Search for the cell housing the specified text and yield its [x, y] center coordinate. 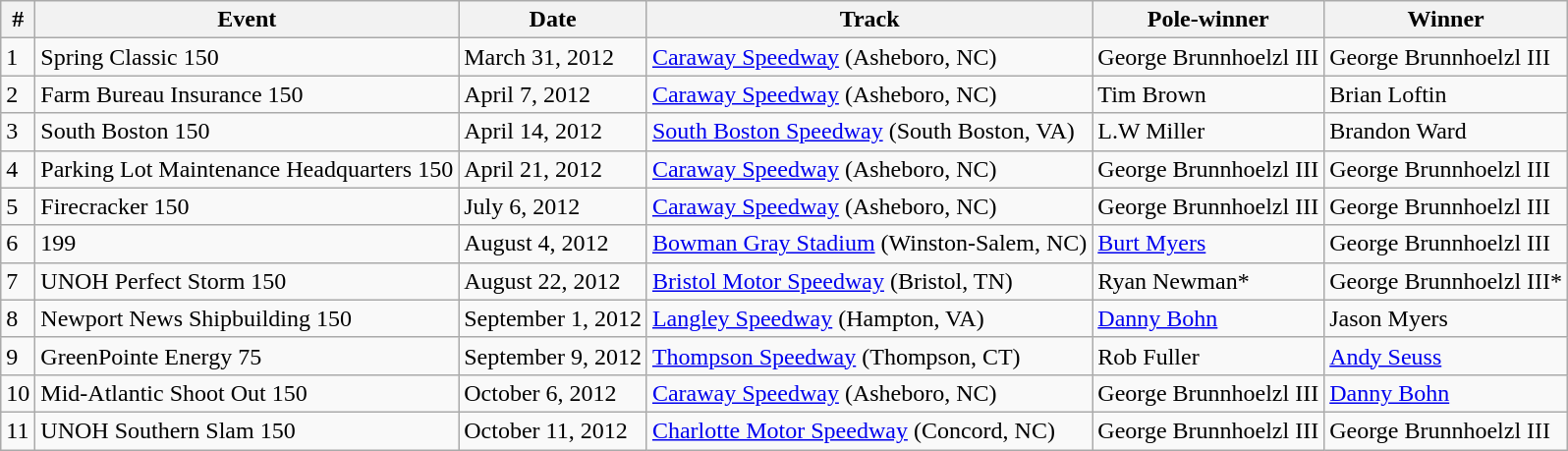
Ryan Newman* [1208, 281]
Firecracker 150 [248, 206]
October 11, 2012 [553, 430]
Winner [1446, 20]
South Boston 150 [248, 132]
August 22, 2012 [553, 281]
Mid-Atlantic Shoot Out 150 [248, 393]
Track [868, 20]
GreenPointe Energy 75 [248, 356]
August 4, 2012 [553, 244]
South Boston Speedway (South Boston, VA) [868, 132]
April 7, 2012 [553, 94]
Rob Fuller [1208, 356]
Jason Myers [1446, 318]
Thompson Speedway (Thompson, CT) [868, 356]
9 [18, 356]
2 [18, 94]
Newport News Shipbuilding 150 [248, 318]
April 21, 2012 [553, 169]
Langley Speedway (Hampton, VA) [868, 318]
Brandon Ward [1446, 132]
6 [18, 244]
July 6, 2012 [553, 206]
September 9, 2012 [553, 356]
Charlotte Motor Speedway (Concord, NC) [868, 430]
4 [18, 169]
Spring Classic 150 [248, 57]
1 [18, 57]
Tim Brown [1208, 94]
March 31, 2012 [553, 57]
L.W Miller [1208, 132]
11 [18, 430]
7 [18, 281]
George Brunnhoelzl III* [1446, 281]
UNOH Southern Slam 150 [248, 430]
3 [18, 132]
Brian Loftin [1446, 94]
Date [553, 20]
Farm Bureau Insurance 150 [248, 94]
Andy Seuss [1446, 356]
Bowman Gray Stadium (Winston-Salem, NC) [868, 244]
5 [18, 206]
Burt Myers [1208, 244]
8 [18, 318]
Bristol Motor Speedway (Bristol, TN) [868, 281]
October 6, 2012 [553, 393]
September 1, 2012 [553, 318]
April 14, 2012 [553, 132]
# [18, 20]
Event [248, 20]
Pole-winner [1208, 20]
10 [18, 393]
Parking Lot Maintenance Headquarters 150 [248, 169]
199 [248, 244]
UNOH Perfect Storm 150 [248, 281]
